Return (X, Y) of the center of cell containing provided text 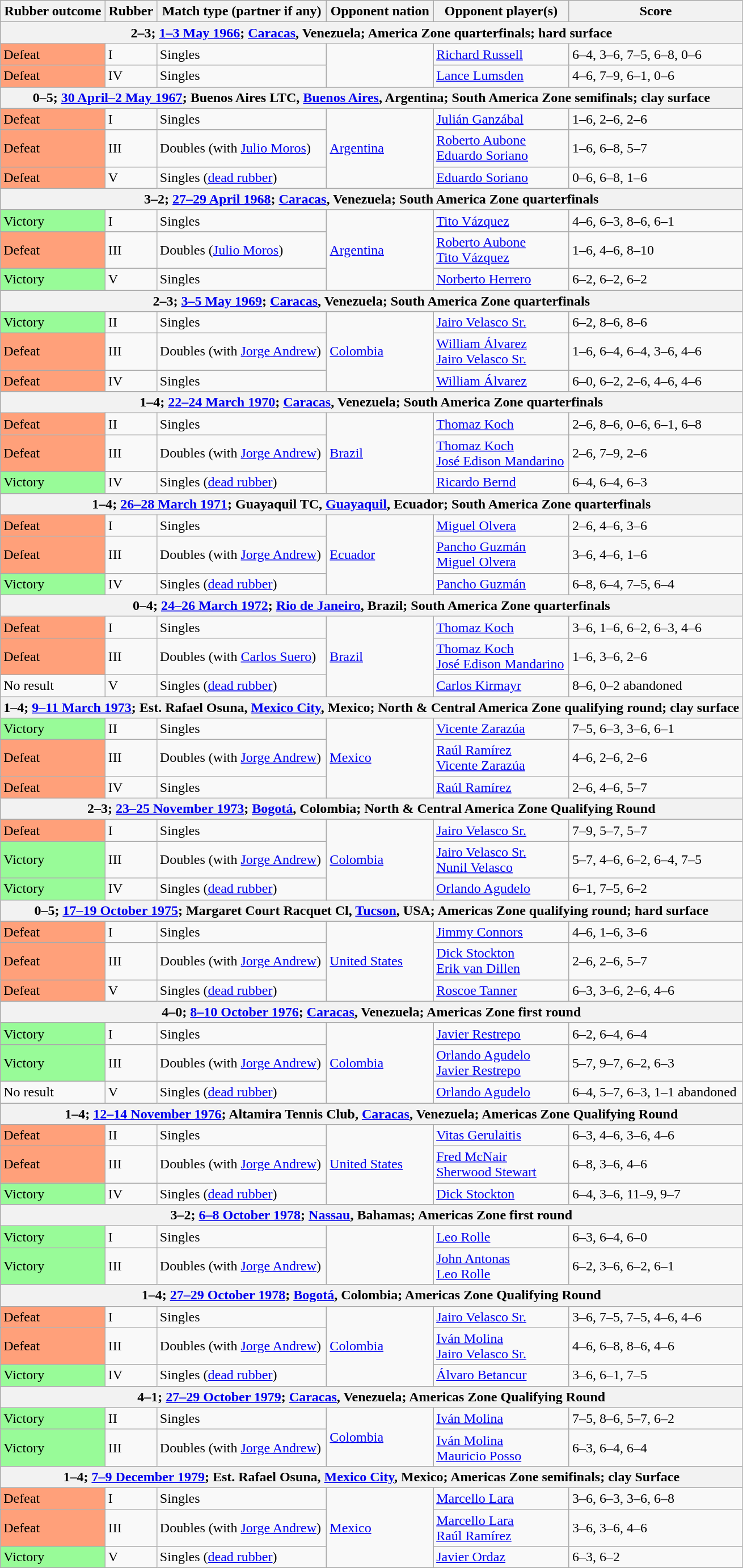
Doubles (Julio Moros) (242, 249)
William Álvarez (501, 381)
5–7, 9–7, 6–2, 6–3 (656, 1062)
2–3; 3–5 May 1969; Caracas, Venezuela; South America Zone quarterfinals (372, 301)
1–4; 9–11 March 1973; Est. Rafael Osuna, Mexico City, Mexico; North & Central America Zone qualifying round; clay surface (372, 707)
1–6, 2–6, 2–6 (656, 119)
6–1, 7–5, 6–2 (656, 889)
Doubles (with Julio Moros) (242, 149)
6–3, 6–4, 6–0 (656, 1237)
Carlos Kirmayr (501, 685)
4–0; 8–10 October 1976; Caracas, Venezuela; Americas Zone first round (372, 1012)
Leo Rolle (501, 1237)
Iván MolinaMauricio Posso (501, 1448)
6–3, 3–6, 2–6, 4–6 (656, 990)
1–4; 26–28 March 1971; Guayaquil TC, Guayaquil, Ecuador; South America Zone quarterfinals (372, 504)
Raúl RamírezVicente Zarazúa (501, 758)
1–4; 12–14 November 1976; Altamira Tennis Club, Caracas, Venezuela; Americas Zone Qualifying Round (372, 1114)
4–6, 2–6, 2–6 (656, 758)
7–5, 8–6, 5–7, 6–2 (656, 1418)
4–6, 1–6, 3–6 (656, 932)
6–3, 4–6, 3–6, 4–6 (656, 1135)
6–4, 6–4, 6–3 (656, 482)
Dick Stockton (501, 1194)
John AntonasLeo Rolle (501, 1266)
Pancho Guzmán (501, 584)
1–6, 3–6, 2–6 (656, 656)
5–7, 4–6, 6–2, 6–4, 7–5 (656, 859)
Fred McNairSherwood Stewart (501, 1164)
Match type (partner if any) (242, 11)
2–6, 8–6, 0–6, 6–1, 6–8 (656, 424)
Rubber (130, 11)
Lance Lumsden (501, 76)
Vitas Gerulaitis (501, 1135)
Marcello LaraRaúl Ramírez (501, 1527)
Tito Vázquez (501, 221)
1–6, 6–8, 5–7 (656, 149)
1–4; 27–29 October 1978; Bogotá, Colombia; Americas Zone Qualifying Round (372, 1295)
6–2, 6–2, 6–2 (656, 279)
Álvaro Betancur (501, 1375)
0–6, 6–8, 1–6 (656, 177)
6–2, 3–6, 6–2, 6–1 (656, 1266)
2–6, 7–9, 2–6 (656, 454)
6–3, 6–2 (656, 1557)
Jairo Velasco Sr.Nunil Velasco (501, 859)
4–1; 27–29 October 1979; Caracas, Venezuela; Americas Zone Qualifying Round (372, 1397)
6–4, 3–6, 7–5, 6–8, 0–6 (656, 54)
2–3; 23–25 November 1973; Bogotá, Colombia; North & Central America Zone Qualifying Round (372, 809)
Miguel Olvera (501, 526)
2–6, 2–6, 5–7 (656, 961)
Dick StocktonErik van Dillen (501, 961)
3–2; 6–8 October 1978; Nassau, Bahamas; Americas Zone first round (372, 1215)
Eduardo Soriano (501, 177)
Marcello Lara (501, 1498)
William ÁlvarezJairo Velasco Sr. (501, 351)
1–6, 4–6, 8–10 (656, 249)
Ecuador (380, 554)
0–5; 30 April–2 May 1967; Buenos Aires LTC, Buenos Aires, Argentina; South America Zone semifinals; clay surface (372, 98)
3–6, 7–5, 7–5, 4–6, 4–6 (656, 1317)
3–6, 1–6, 6–2, 6–3, 4–6 (656, 627)
2–6, 4–6, 3–6 (656, 526)
7–9, 5–7, 5–7 (656, 830)
7–5, 6–3, 3–6, 6–1 (656, 729)
Rubber outcome (53, 11)
2–3; 1–3 May 1966; Caracas, Venezuela; America Zone quarterfinals; hard surface (372, 33)
Raúl Ramírez (501, 787)
Vicente Zarazúa (501, 729)
Iván Molina (501, 1418)
3–6, 6–3, 3–6, 6–8 (656, 1498)
4–6, 6–8, 8–6, 4–6 (656, 1346)
Javier Ordaz (501, 1557)
Norberto Herrero (501, 279)
Julián Ganzábal (501, 119)
1–6, 6–4, 6–4, 3–6, 4–6 (656, 351)
Score (656, 11)
Roberto AuboneEduardo Soriano (501, 149)
4–6, 6–3, 8–6, 6–1 (656, 221)
6–2, 6–4, 6–4 (656, 1033)
Javier Restrepo (501, 1033)
Ricardo Bernd (501, 482)
0–5; 17–19 October 1975; Margaret Court Racquet Cl, Tucson, USA; Americas Zone qualifying round; hard surface (372, 910)
Pancho GuzmánMiguel Olvera (501, 554)
Orlando AgudeloJavier Restrepo (501, 1062)
3–6, 6–1, 7–5 (656, 1375)
3–2; 27–29 April 1968; Caracas, Venezuela; South America Zone quarterfinals (372, 199)
Roberto AuboneTito Vázquez (501, 249)
Opponent nation (380, 11)
8–6, 0–2 abandoned (656, 685)
6–8, 6–4, 7–5, 6–4 (656, 584)
3–6, 4–6, 1–6 (656, 554)
6–8, 3–6, 4–6 (656, 1164)
Roscoe Tanner (501, 990)
6–4, 5–7, 6–3, 1–1 abandoned (656, 1092)
0–4; 24–26 March 1972; Rio de Janeiro, Brazil; South America Zone quarterfinals (372, 605)
6–4, 3–6, 11–9, 9–7 (656, 1194)
6–0, 6–2, 2–6, 4–6, 4–6 (656, 381)
Richard Russell (501, 54)
6–3, 6–4, 6–4 (656, 1448)
Jimmy Connors (501, 932)
1–4; 7–9 December 1979; Est. Rafael Osuna, Mexico City, Mexico; Americas Zone semifinals; clay Surface (372, 1477)
6–2, 8–6, 8–6 (656, 323)
1–4; 22–24 March 1970; Caracas, Venezuela; South America Zone quarterfinals (372, 402)
Doubles (with Carlos Suero) (242, 656)
2–6, 4–6, 5–7 (656, 787)
4–6, 7–9, 6–1, 0–6 (656, 76)
Iván MolinaJairo Velasco Sr. (501, 1346)
Opponent player(s) (501, 11)
3–6, 3–6, 4–6 (656, 1527)
